For the text-containing cell, return its midpoint in [x, y] coordinate format. 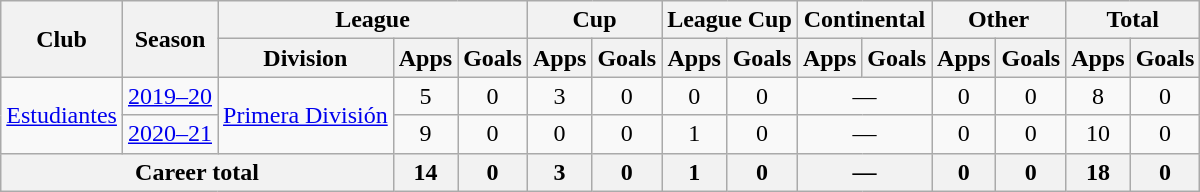
Continental [864, 20]
2020–21 [170, 134]
Club [62, 39]
Total [1133, 20]
Other [999, 20]
2019–20 [170, 96]
10 [1098, 134]
Season [170, 39]
Cup [594, 20]
8 [1098, 96]
14 [425, 172]
18 [1098, 172]
Career total [197, 172]
5 [425, 96]
Primera División [306, 115]
Division [306, 58]
League [373, 20]
Estudiantes [62, 115]
9 [425, 134]
League Cup [730, 20]
